Determine the [x, y] coordinate at the center of the cell enclosing the given text.  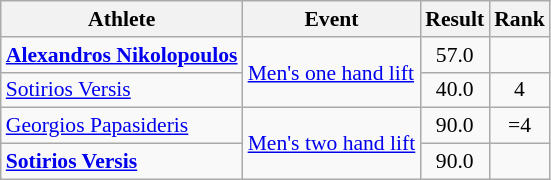
Men's two hand lift [332, 144]
4 [520, 90]
Rank [520, 19]
40.0 [454, 90]
57.0 [454, 55]
Result [454, 19]
Alexandros Nikolopoulos [122, 55]
Athlete [122, 19]
Event [332, 19]
Georgios Papasideris [122, 126]
Men's one hand lift [332, 72]
=4 [520, 126]
